Identify which cell holds the provided text, then report its (X, Y) central coordinate. 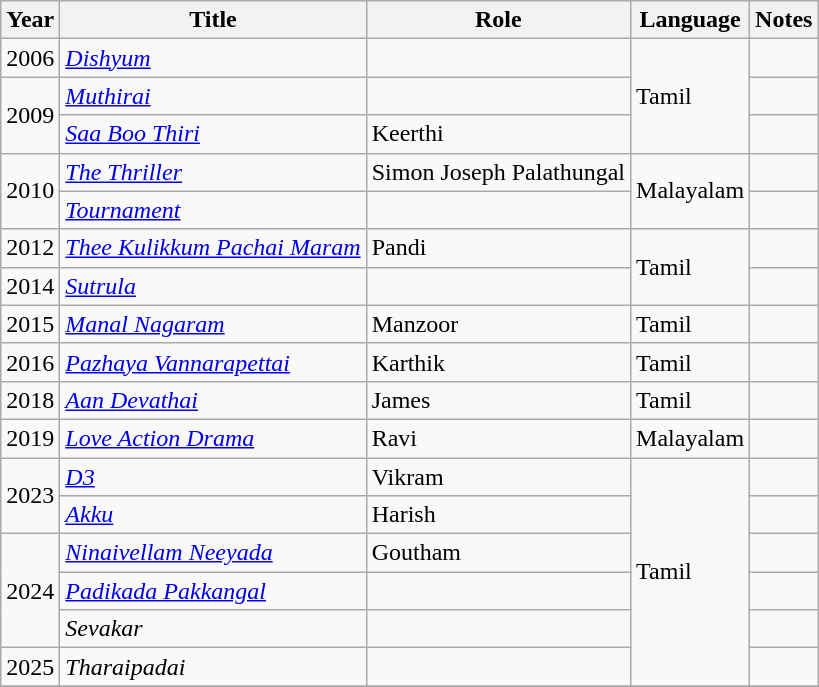
2025 (30, 667)
Manzoor (498, 324)
D3 (213, 477)
The Thriller (213, 172)
Keerthi (498, 134)
James (498, 400)
2018 (30, 400)
Ravi (498, 438)
2012 (30, 248)
Muthirai (213, 96)
Pandi (498, 248)
Simon Joseph Palathungal (498, 172)
Karthik (498, 362)
2014 (30, 286)
Goutham (498, 553)
Dishyum (213, 58)
Sutrula (213, 286)
Padikada Pakkangal (213, 591)
2023 (30, 496)
Harish (498, 515)
Pazhaya Vannarapettai (213, 362)
Tournament (213, 210)
Thee Kulikkum Pachai Maram (213, 248)
2016 (30, 362)
Saa Boo Thiri (213, 134)
Vikram (498, 477)
2019 (30, 438)
2015 (30, 324)
Title (213, 20)
2010 (30, 191)
Aan Devathai (213, 400)
Ninaivellam Neeyada (213, 553)
Manal Nagaram (213, 324)
2024 (30, 591)
Notes (784, 20)
Year (30, 20)
Tharaipadai (213, 667)
Akku (213, 515)
Role (498, 20)
Love Action Drama (213, 438)
Language (690, 20)
2009 (30, 115)
2006 (30, 58)
Sevakar (213, 629)
